Find where the given text appears and provide that cell's center as [x, y] coordinate. 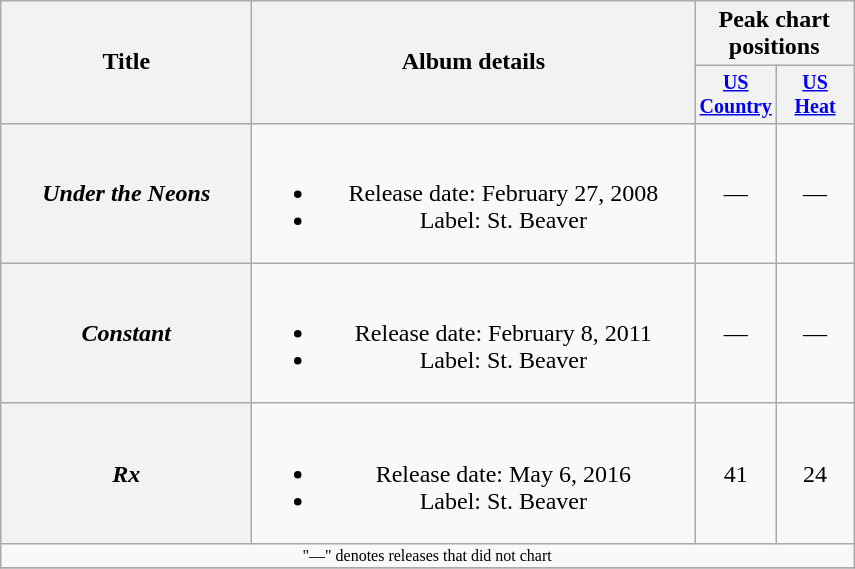
Release date: February 8, 2011Label: St. Beaver [474, 333]
USHeat [816, 94]
US Country [736, 94]
Under the Neons [126, 193]
24 [816, 473]
Rx [126, 473]
Constant [126, 333]
Release date: February 27, 2008Label: St. Beaver [474, 193]
"—" denotes releases that did not chart [428, 555]
Release date: May 6, 2016Label: St. Beaver [474, 473]
Album details [474, 62]
Title [126, 62]
41 [736, 473]
Peak chartpositions [774, 34]
